From the cell containing the given text, extract its center point as [x, y] coordinate. 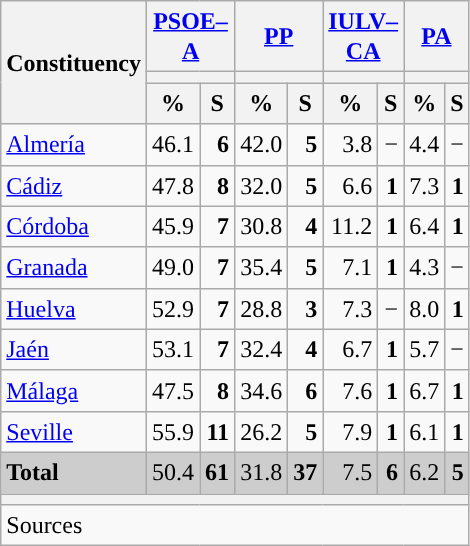
3.8 [350, 144]
4.3 [424, 268]
49.0 [172, 268]
45.9 [172, 226]
Cádiz [74, 186]
7.9 [350, 432]
Seville [74, 432]
28.8 [262, 308]
6.4 [424, 226]
47.8 [172, 186]
26.2 [262, 432]
31.8 [262, 472]
PA [437, 36]
Huelva [74, 308]
PSOE–A [190, 36]
37 [306, 472]
Granada [74, 268]
30.8 [262, 226]
47.5 [172, 390]
4.4 [424, 144]
53.1 [172, 350]
50.4 [172, 472]
8.0 [424, 308]
Córdoba [74, 226]
55.9 [172, 432]
7.5 [350, 472]
32.0 [262, 186]
Total [74, 472]
Constituency [74, 62]
6.2 [424, 472]
Almería [74, 144]
42.0 [262, 144]
52.9 [172, 308]
32.4 [262, 350]
Sources [236, 526]
6.6 [350, 186]
Jaén [74, 350]
11 [218, 432]
3 [306, 308]
7.6 [350, 390]
6.1 [424, 432]
IULV–CA [364, 36]
5.7 [424, 350]
61 [218, 472]
11.2 [350, 226]
7.1 [350, 268]
PP [279, 36]
Málaga [74, 390]
35.4 [262, 268]
34.6 [262, 390]
46.1 [172, 144]
